Scan for the cell matching the given text and deliver its (X, Y) coordinate at center. 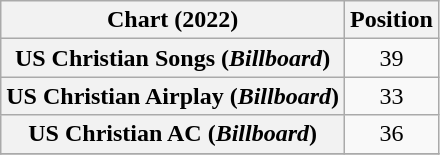
US Christian Airplay (Billboard) (173, 96)
39 (392, 58)
US Christian AC (Billboard) (173, 134)
US Christian Songs (Billboard) (173, 58)
33 (392, 96)
Chart (2022) (173, 20)
36 (392, 134)
Position (392, 20)
